Output the [x, y] coordinate of the center of the cell containing the given text.  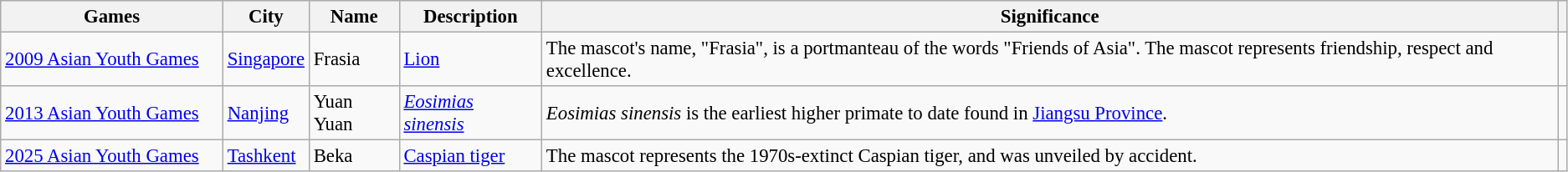
Games [112, 17]
Nanjing [266, 114]
Tashkent [266, 156]
Name [354, 17]
2013 Asian Youth Games [112, 114]
Description [470, 17]
Yuan Yuan [354, 114]
2009 Asian Youth Games [112, 60]
2025 Asian Youth Games [112, 156]
Singapore [266, 60]
Frasia [354, 60]
Lion [470, 60]
The mascot's name, "Frasia", is a portmanteau of the words "Friends of Asia". The mascot represents friendship, respect and excellence. [1050, 60]
Eosimias sinensis [470, 114]
Beka [354, 156]
Significance [1050, 17]
Caspian tiger [470, 156]
City [266, 17]
Eosimias sinensis is the earliest higher primate to date found in Jiangsu Province. [1050, 114]
The mascot represents the 1970s-extinct Caspian tiger, and was unveiled by accident. [1050, 156]
